Return the (X, Y) coordinate for the center point of the cell that contains the specified text.  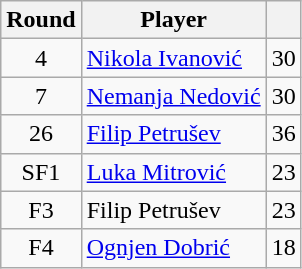
Nikola Ivanović (174, 58)
F4 (41, 248)
4 (41, 58)
Ognjen Dobrić (174, 248)
36 (284, 134)
7 (41, 96)
Luka Mitrović (174, 172)
26 (41, 134)
F3 (41, 210)
Player (174, 20)
SF1 (41, 172)
Round (41, 20)
18 (284, 248)
Nemanja Nedović (174, 96)
